Detect which cell encompasses the target text, then output its (x, y) center coordinate. 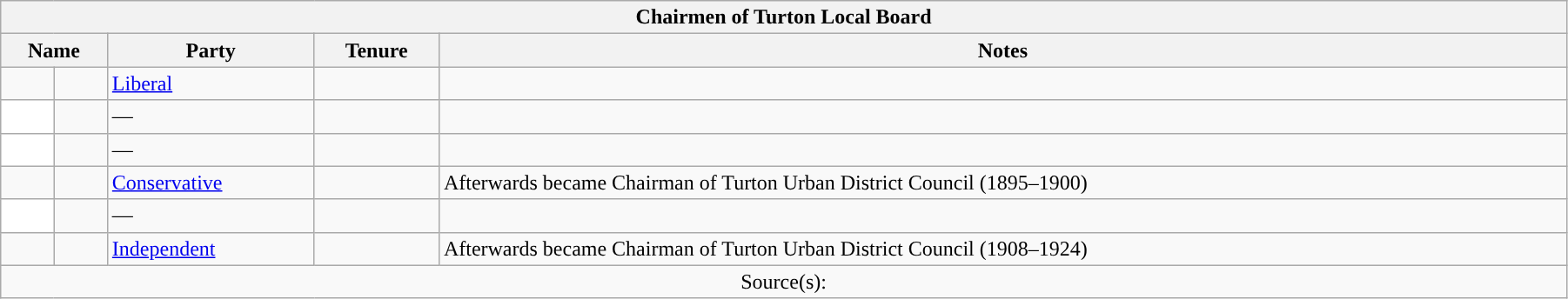
Afterwards became Chairman of Turton Urban District Council (1895–1900) (1002, 183)
Tenure (376, 50)
Notes (1002, 50)
Chairmen of Turton Local Board (784, 17)
Name (54, 50)
Party (211, 50)
Afterwards became Chairman of Turton Urban District Council (1908–1924) (1002, 249)
Independent (211, 249)
Liberal (211, 83)
Source(s): (784, 282)
Conservative (211, 183)
